Locate the cell with the specified text and output its [X, Y] center coordinate. 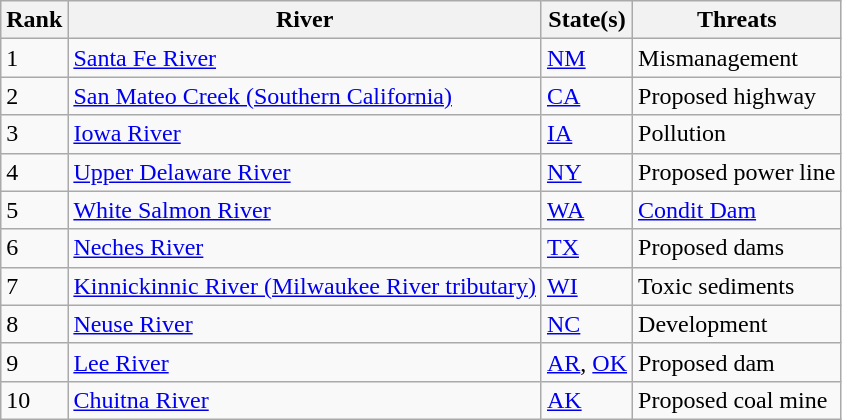
Development [737, 324]
Upper Delaware River [305, 172]
9 [34, 362]
8 [34, 324]
NY [586, 172]
Condit Dam [737, 210]
San Mateo Creek (Southern California) [305, 96]
7 [34, 286]
4 [34, 172]
Proposed dam [737, 362]
1 [34, 58]
Chuitna River [305, 400]
WI [586, 286]
Pollution [737, 134]
Threats [737, 20]
CA [586, 96]
Rank [34, 20]
Neches River [305, 248]
2 [34, 96]
IA [586, 134]
NC [586, 324]
Proposed coal mine [737, 400]
5 [34, 210]
Neuse River [305, 324]
State(s) [586, 20]
NM [586, 58]
Toxic sediments [737, 286]
Lee River [305, 362]
AK [586, 400]
TX [586, 248]
Iowa River [305, 134]
AR, OK [586, 362]
Proposed highway [737, 96]
Santa Fe River [305, 58]
Mismanagement [737, 58]
River [305, 20]
White Salmon River [305, 210]
WA [586, 210]
Proposed dams [737, 248]
Proposed power line [737, 172]
Kinnickinnic River (Milwaukee River tributary) [305, 286]
6 [34, 248]
3 [34, 134]
10 [34, 400]
